Search for the cell housing the specified text and yield its [x, y] center coordinate. 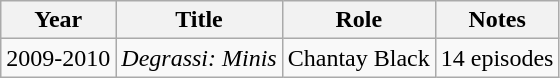
Year [58, 20]
2009-2010 [58, 58]
Title [199, 20]
Degrassi: Minis [199, 58]
Notes [497, 20]
14 episodes [497, 58]
Chantay Black [358, 58]
Role [358, 20]
